Return the [x, y] coordinate for the center point of the cell that contains the specified text.  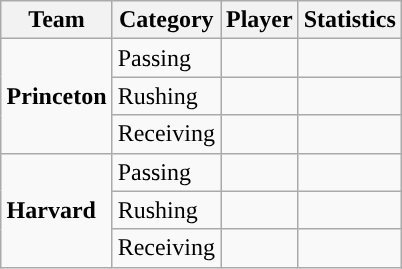
Player [259, 20]
Team [56, 20]
Princeton [56, 96]
Category [166, 20]
Statistics [350, 20]
Harvard [56, 210]
